Find where the given text appears and provide that cell's center as (X, Y) coordinate. 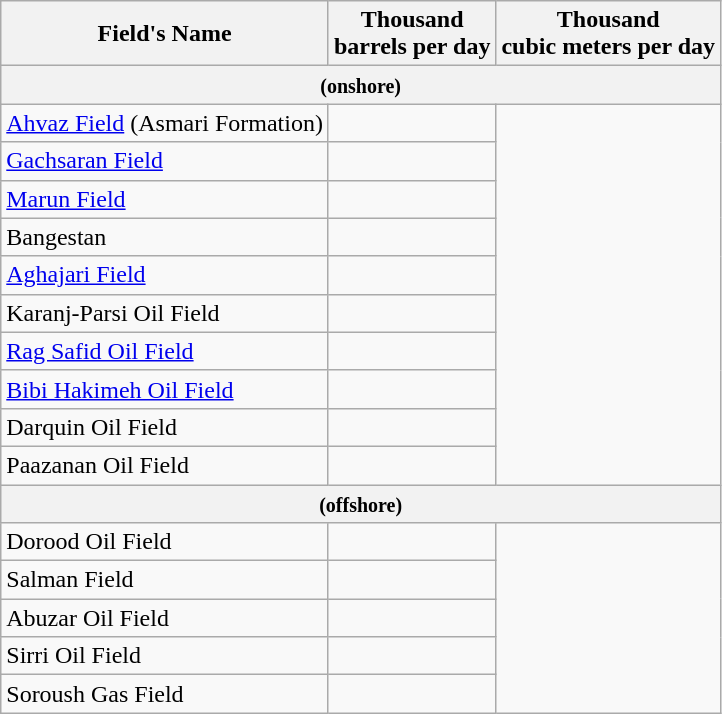
Gachsaran Field (165, 161)
Sirri Oil Field (165, 656)
(onshore) (361, 85)
Karanj-Parsi Oil Field (165, 313)
Marun Field (165, 199)
Field's Name (165, 34)
Thousandbarrels per day (412, 34)
Salman Field (165, 580)
Bibi Hakimeh Oil Field (165, 389)
Dorood Oil Field (165, 542)
Darquin Oil Field (165, 427)
Paazanan Oil Field (165, 465)
Ahvaz Field (Asmari Formation) (165, 123)
Aghajari Field (165, 275)
(offshore) (361, 503)
Abuzar Oil Field (165, 618)
Thousandcubic meters per day (608, 34)
Rag Safid Oil Field (165, 351)
Bangestan (165, 237)
Soroush Gas Field (165, 694)
